Scan for the cell matching the given text and deliver its [X, Y] coordinate at center. 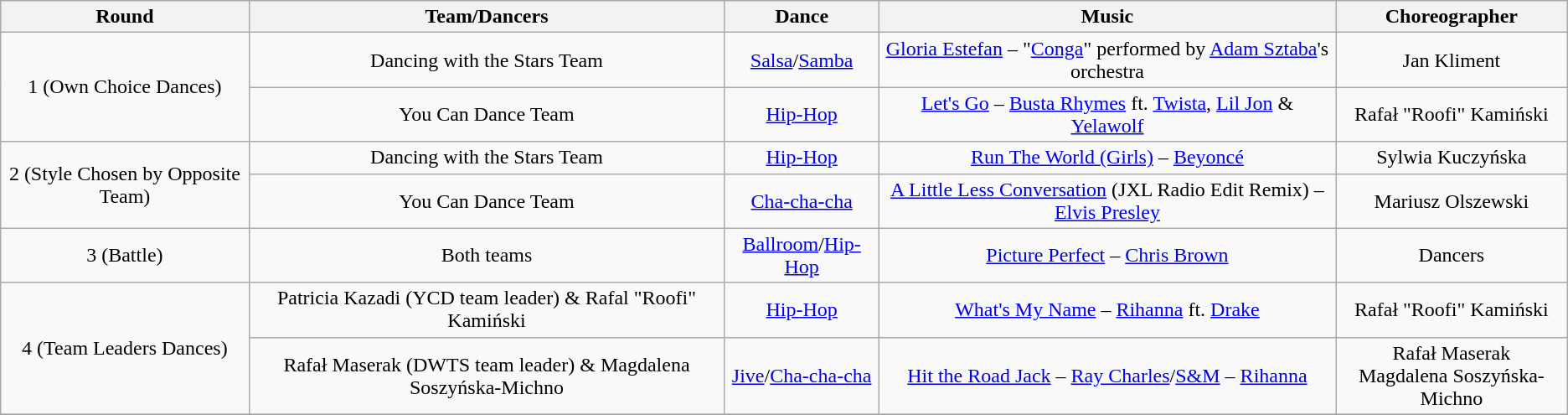
A Little Less Conversation (JXL Radio Edit Remix) – Elvis Presley [1107, 201]
Round [125, 17]
What's My Name – Rihanna ft. Drake [1107, 310]
Cha-cha-cha [802, 201]
Gloria Estefan – "Conga" performed by Adam Sztaba's orchestra [1107, 60]
Salsa/Samba [802, 60]
Let's Go – Busta Rhymes ft. Twista, Lil Jon & Yelawolf [1107, 114]
Rafał MaserakMagdalena Soszyńska-Michno [1452, 376]
Run The World (Girls) – Beyoncé [1107, 158]
Mariusz Olszewski [1452, 201]
Hit the Road Jack – Ray Charles/S&M – Rihanna [1107, 376]
Choreographer [1452, 17]
Music [1107, 17]
2 (Style Chosen by Opposite Team) [125, 184]
Picture Perfect – Chris Brown [1107, 255]
Jan Kliment [1452, 60]
3 (Battle) [125, 255]
Team/Dancers [487, 17]
Sylwia Kuczyńska [1452, 158]
Ballroom/Hip-Hop [802, 255]
Dancers [1452, 255]
Dance [802, 17]
Patricia Kazadi (YCD team leader) & Rafal "Roofi" Kamiński [487, 310]
Rafał Maserak (DWTS team leader) & Magdalena Soszyńska-Michno [487, 376]
Both teams [487, 255]
Jive/Cha-cha-cha [802, 376]
4 (Team Leaders Dances) [125, 349]
1 (Own Choice Dances) [125, 87]
